Pinpoint the cell where the given text exists, returning its (x, y) midpoint coordinate. 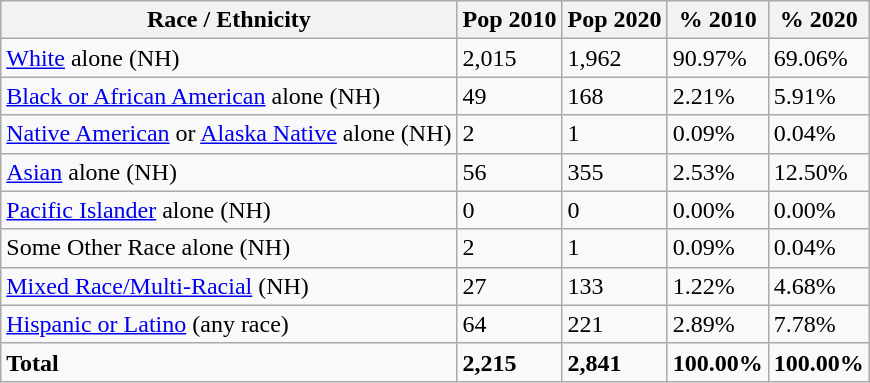
355 (614, 172)
64 (510, 324)
% 2010 (718, 20)
Asian alone (NH) (229, 172)
Pop 2010 (510, 20)
90.97% (718, 58)
4.68% (818, 286)
Hispanic or Latino (any race) (229, 324)
49 (510, 96)
27 (510, 286)
Pop 2020 (614, 20)
2.89% (718, 324)
2,215 (510, 362)
2,015 (510, 58)
56 (510, 172)
7.78% (818, 324)
Pacific Islander alone (NH) (229, 210)
Black or African American alone (NH) (229, 96)
Mixed Race/Multi-Racial (NH) (229, 286)
1.22% (718, 286)
Race / Ethnicity (229, 20)
133 (614, 286)
Some Other Race alone (NH) (229, 248)
2.53% (718, 172)
White alone (NH) (229, 58)
221 (614, 324)
5.91% (818, 96)
2.21% (718, 96)
1,962 (614, 58)
Native American or Alaska Native alone (NH) (229, 134)
69.06% (818, 58)
12.50% (818, 172)
2,841 (614, 362)
Total (229, 362)
168 (614, 96)
% 2020 (818, 20)
